Pinpoint the cell where the given text exists, returning its (x, y) midpoint coordinate. 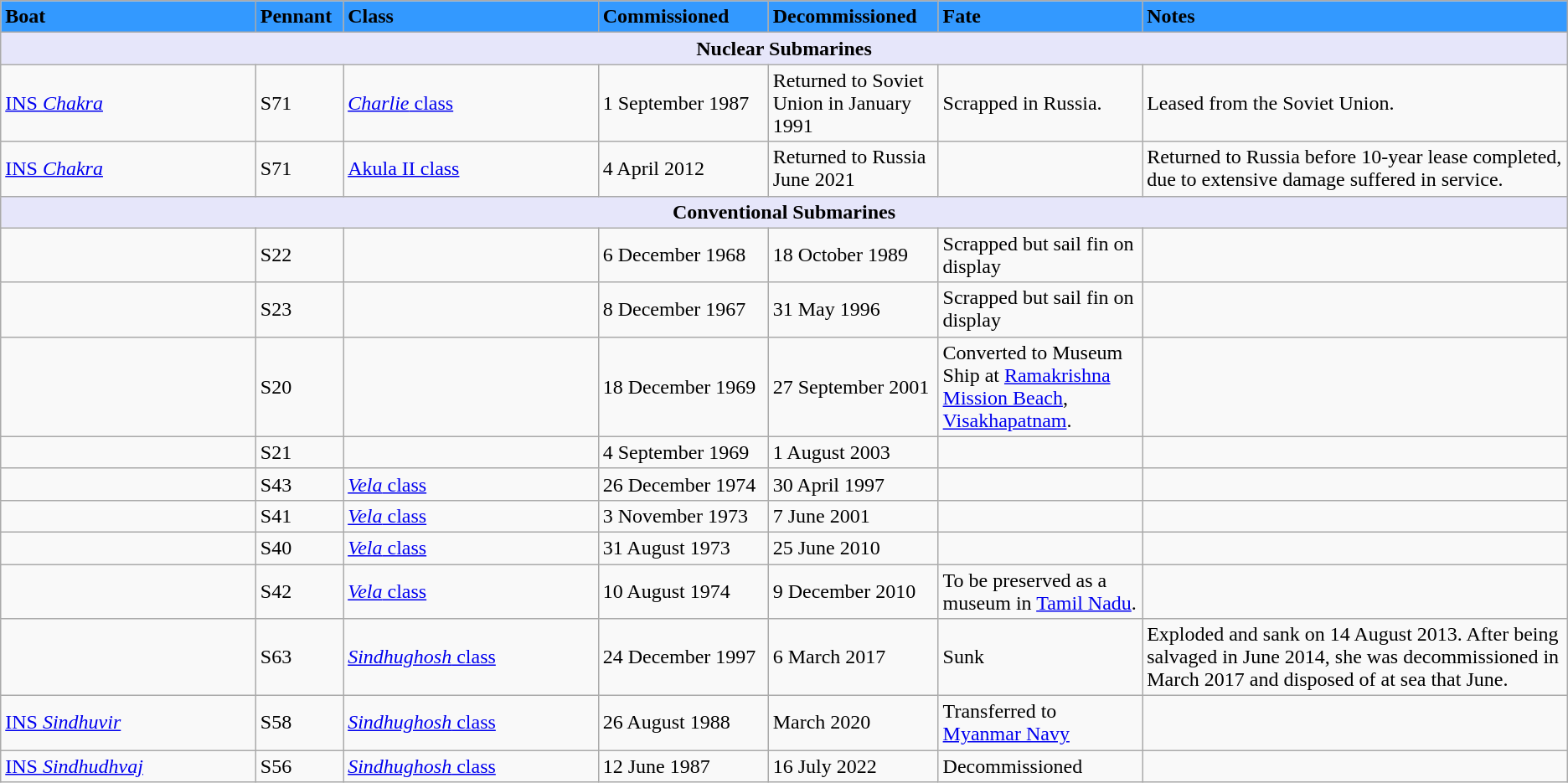
S22 (299, 255)
Converted to Museum Ship at Ramakrishna Mission Beach, Visakhapatnam. (1040, 387)
Returned to Russia June 2021 (853, 169)
INS Sindhuvir (128, 724)
Leased from the Soviet Union. (1355, 103)
Scrapped in Russia. (1040, 103)
6 December 1968 (683, 255)
1 August 2003 (853, 452)
S42 (299, 591)
4 April 2012 (683, 169)
7 June 2001 (853, 516)
Pennant (299, 17)
3 November 1973 (683, 516)
Sunk (1040, 657)
Charlie class (471, 103)
Commissioned (683, 17)
S63 (299, 657)
6 March 2017 (853, 657)
S43 (299, 484)
S56 (299, 766)
27 September 2001 (853, 387)
Akula II class (471, 169)
10 August 1974 (683, 591)
S40 (299, 548)
18 October 1989 (853, 255)
26 December 1974 (683, 484)
12 June 1987 (683, 766)
26 August 1988 (683, 724)
Exploded and sank on 14 August 2013. After being salvaged in June 2014, she was decommissioned in March 2017 and disposed of at sea that June. (1355, 657)
S21 (299, 452)
S41 (299, 516)
Class (471, 17)
Nuclear Submarines (784, 49)
S23 (299, 310)
16 July 2022 (853, 766)
1 September 1987 (683, 103)
25 June 2010 (853, 548)
S20 (299, 387)
18 December 1969 (683, 387)
Notes (1355, 17)
Returned to Russia before 10-year lease completed, due to extensive damage suffered in service. (1355, 169)
Transferred to Myanmar Navy (1040, 724)
31 August 1973 (683, 548)
8 December 1967 (683, 310)
30 April 1997 (853, 484)
31 May 1996 (853, 310)
24 December 1997 (683, 657)
9 December 2010 (853, 591)
Boat (128, 17)
March 2020 (853, 724)
S58 (299, 724)
4 September 1969 (683, 452)
INS Sindhudhvaj (128, 766)
Fate (1040, 17)
Returned to Soviet Union in January 1991 (853, 103)
To be preserved as a museum in Tamil Nadu. (1040, 591)
Conventional Submarines (784, 212)
